From the cell containing the given text, extract its center point as (x, y) coordinate. 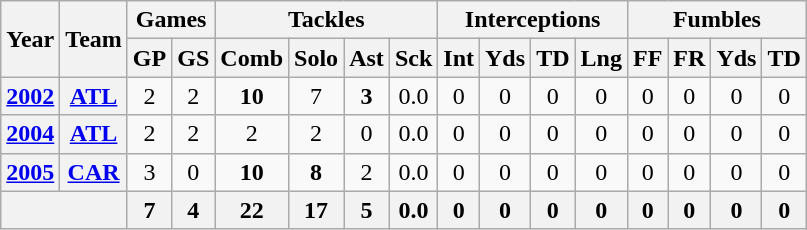
Year (30, 39)
5 (367, 210)
Solo (316, 58)
CAR (94, 172)
22 (252, 210)
8 (316, 172)
GP (149, 58)
Interceptions (533, 20)
2004 (30, 134)
FF (647, 58)
Lng (601, 58)
Fumbles (716, 20)
Team (94, 39)
Sck (413, 58)
4 (194, 210)
2005 (30, 172)
GS (194, 58)
Comb (252, 58)
2002 (30, 96)
Ast (367, 58)
FR (690, 58)
17 (316, 210)
Games (170, 20)
Int (459, 58)
Tackles (326, 20)
